Scan for the cell matching the given text and deliver its (x, y) coordinate at center. 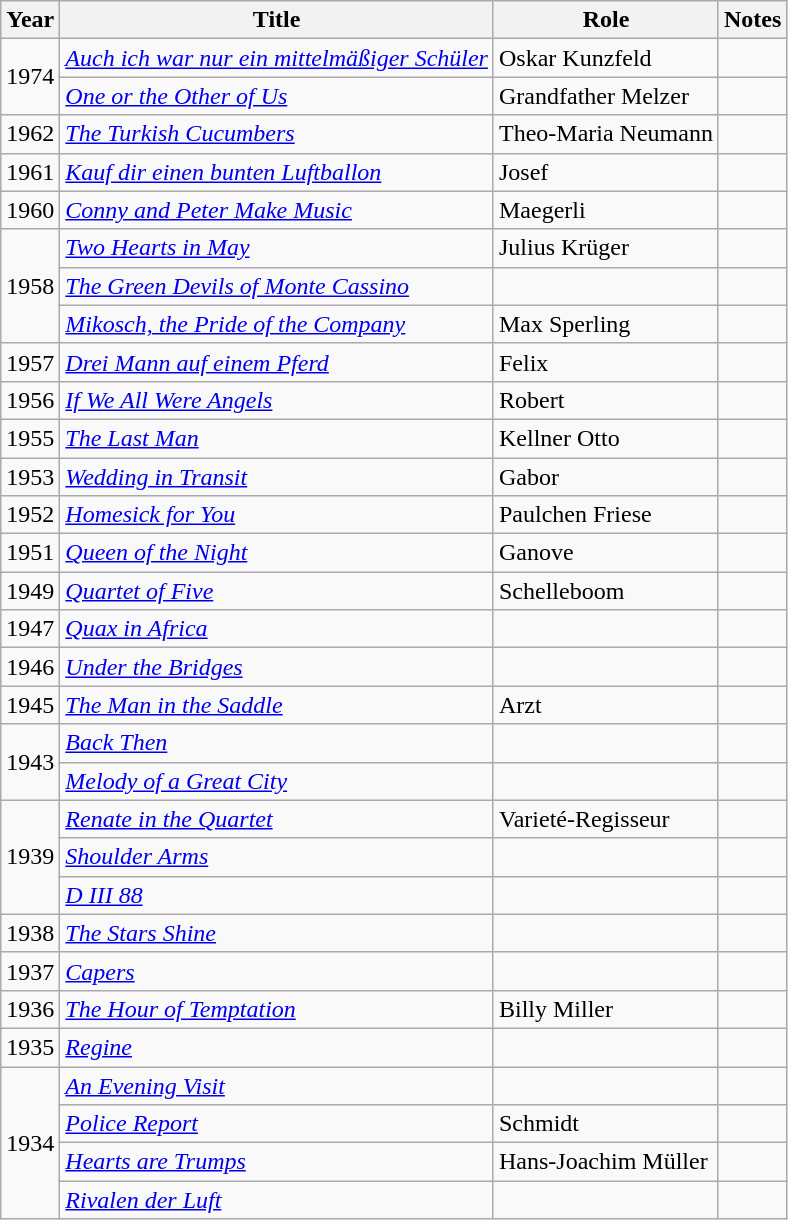
Mikosch, the Pride of the Company (277, 324)
Josef (606, 172)
The Last Man (277, 438)
Varieté-Regisseur (606, 819)
Theo-Maria Neumann (606, 134)
Schelleboom (606, 591)
Robert (606, 400)
The Hour of Temptation (277, 1009)
The Green Devils of Monte Cassino (277, 286)
1947 (30, 629)
If We All Were Angels (277, 400)
Notes (752, 20)
Billy Miller (606, 1009)
Year (30, 20)
Hearts are Trumps (277, 1162)
Maegerli (606, 210)
1945 (30, 705)
Drei Mann auf einem Pferd (277, 362)
1956 (30, 400)
Arzt (606, 705)
Oskar Kunzfeld (606, 58)
D III 88 (277, 895)
Back Then (277, 743)
1943 (30, 762)
Max Sperling (606, 324)
Quax in Africa (277, 629)
1938 (30, 933)
Quartet of Five (277, 591)
Hans-Joachim Müller (606, 1162)
Title (277, 20)
Rivalen der Luft (277, 1200)
Role (606, 20)
1974 (30, 77)
The Man in the Saddle (277, 705)
1958 (30, 286)
1952 (30, 515)
1962 (30, 134)
Kellner Otto (606, 438)
1951 (30, 553)
1955 (30, 438)
1961 (30, 172)
Capers (277, 971)
Felix (606, 362)
1957 (30, 362)
1946 (30, 667)
Under the Bridges (277, 667)
1949 (30, 591)
Wedding in Transit (277, 477)
Shoulder Arms (277, 857)
1934 (30, 1142)
Auch ich war nur ein mittelmäßiger Schüler (277, 58)
1937 (30, 971)
One or the Other of Us (277, 96)
Queen of the Night (277, 553)
An Evening Visit (277, 1085)
Kauf dir einen bunten Luftballon (277, 172)
The Stars Shine (277, 933)
Two Hearts in May (277, 248)
Melody of a Great City (277, 781)
Renate in the Quartet (277, 819)
1935 (30, 1047)
Regine (277, 1047)
Homesick for You (277, 515)
Paulchen Friese (606, 515)
Grandfather Melzer (606, 96)
1939 (30, 857)
1960 (30, 210)
Ganove (606, 553)
Conny and Peter Make Music (277, 210)
1953 (30, 477)
Julius Krüger (606, 248)
Police Report (277, 1124)
Gabor (606, 477)
The Turkish Cucumbers (277, 134)
1936 (30, 1009)
Schmidt (606, 1124)
